Extract the [x, y] coordinate from the center of the cell holding the provided text.  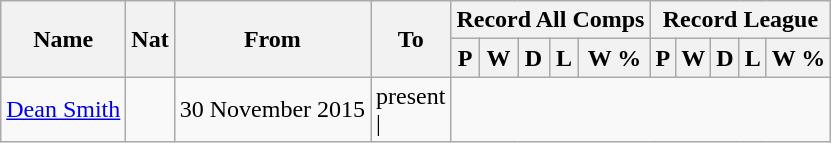
present| [411, 110]
Name [64, 39]
Record League [740, 20]
Record All Comps [550, 20]
To [411, 39]
Dean Smith [64, 110]
30 November 2015 [272, 110]
From [272, 39]
Nat [150, 39]
